Output the (X, Y) coordinate of the center of the cell containing the given text.  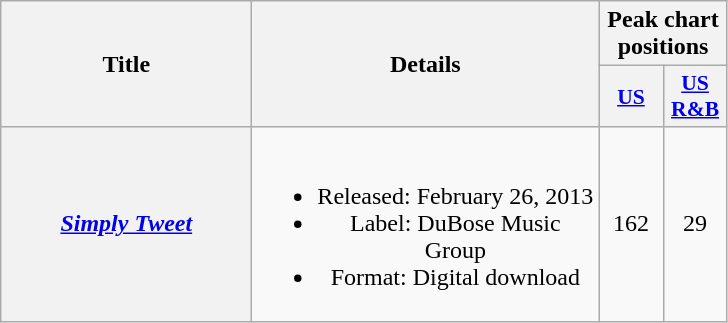
Released: February 26, 2013Label: DuBose Music GroupFormat: Digital download (426, 224)
162 (631, 224)
Simply Tweet (126, 224)
Peak chart positions (663, 34)
29 (695, 224)
Title (126, 64)
USR&B (695, 96)
Details (426, 64)
US (631, 96)
